Locate the cell with the specified text and output its [X, Y] center coordinate. 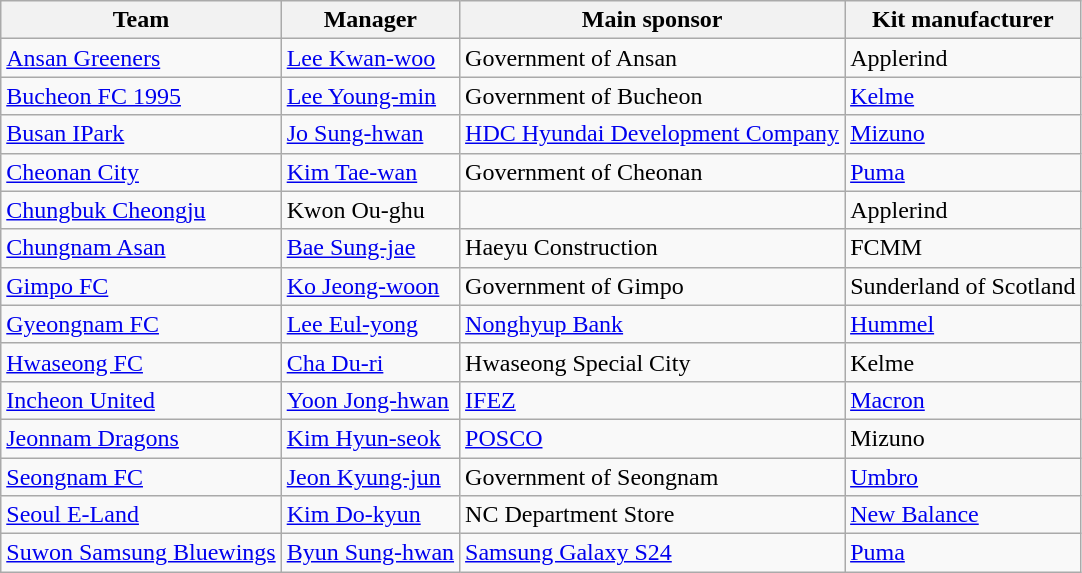
IFEZ [652, 400]
Bucheon FC 1995 [141, 96]
Lee Eul-yong [370, 324]
Kim Hyun-seok [370, 438]
Kwon Ou-ghu [370, 210]
Government of Cheonan [652, 172]
Gimpo FC [141, 286]
Government of Seongnam [652, 477]
Kim Tae-wan [370, 172]
Suwon Samsung Bluewings [141, 553]
Incheon United [141, 400]
Chungbuk Cheongju [141, 210]
Samsung Galaxy S24 [652, 553]
Main sponsor [652, 20]
Busan IPark [141, 134]
Byun Sung-hwan [370, 553]
Kim Do-kyun [370, 515]
Team [141, 20]
Jeonnam Dragons [141, 438]
Nonghyup Bank [652, 324]
Hwaseong FC [141, 362]
Macron [963, 400]
Chungnam Asan [141, 248]
Gyeongnam FC [141, 324]
Lee Young-min [370, 96]
Seongnam FC [141, 477]
Manager [370, 20]
Ansan Greeners [141, 58]
Seoul E-Land [141, 515]
Yoon Jong-hwan [370, 400]
Hwaseong Special City [652, 362]
Government of Bucheon [652, 96]
Haeyu Construction [652, 248]
Jeon Kyung-jun [370, 477]
Jo Sung-hwan [370, 134]
Cheonan City [141, 172]
Kit manufacturer [963, 20]
New Balance [963, 515]
HDC Hyundai Development Company [652, 134]
Government of Ansan [652, 58]
Bae Sung-jae [370, 248]
FCMM [963, 248]
Sunderland of Scotland [963, 286]
NC Department Store [652, 515]
POSCO [652, 438]
Lee Kwan-woo [370, 58]
Cha Du-ri [370, 362]
Government of Gimpo [652, 286]
Hummel [963, 324]
Umbro [963, 477]
Ko Jeong-woon [370, 286]
